Output the (x, y) coordinate of the center of the cell containing the given text.  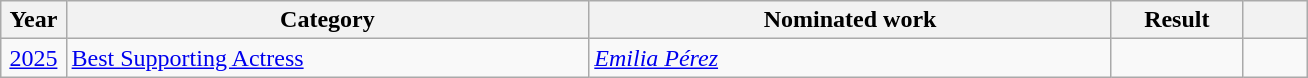
Nominated work (850, 20)
Result (1176, 20)
2025 (34, 58)
Best Supporting Actress (328, 58)
Year (34, 20)
Emilia Pérez (850, 58)
Category (328, 20)
